Extract the [X, Y] coordinate from the center of the cell holding the provided text.  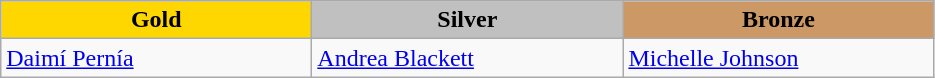
Gold [156, 20]
Silver [468, 20]
Daimí Pernía [156, 58]
Bronze [778, 20]
Andrea Blackett [468, 58]
Michelle Johnson [778, 58]
